Scan for the cell matching the given text and deliver its (X, Y) coordinate at center. 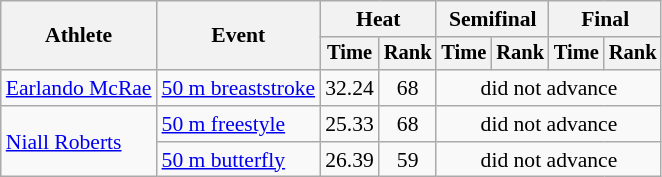
Semifinal (492, 19)
32.24 (350, 88)
Final (605, 19)
Athlete (79, 36)
Earlando McRae (79, 88)
Event (239, 36)
Heat (378, 19)
Niall Roberts (79, 142)
25.33 (350, 124)
50 m breaststroke (239, 88)
50 m freestyle (239, 124)
